Provide the [x, y] coordinate of the cell's center where the given text is located.  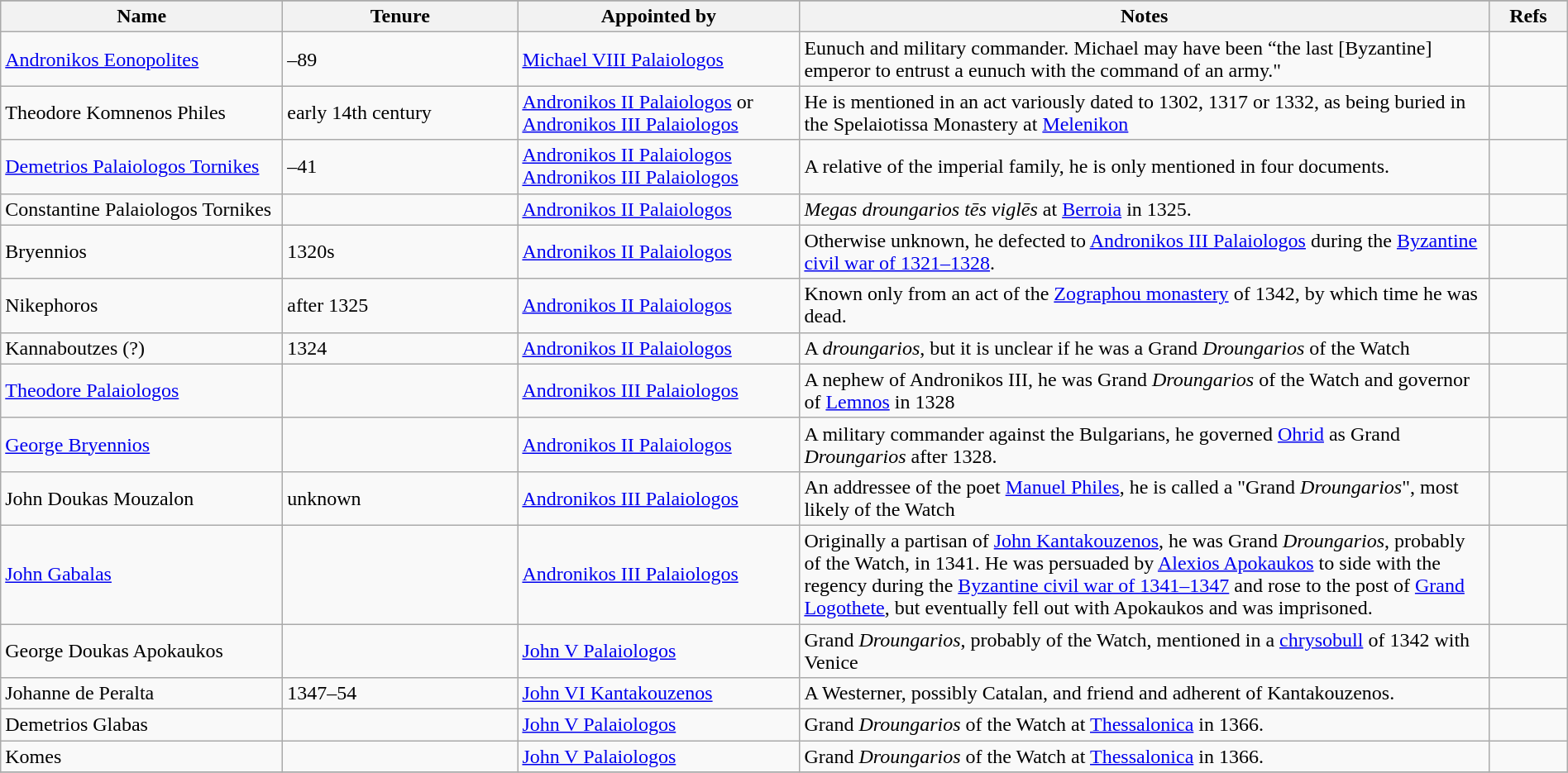
Komes [142, 756]
Johanne de Peralta [142, 694]
Eunuch and military commander. Michael may have been “the last [Byzantine] emperor to entrust a eunuch with the command of an army." [1145, 60]
George Bryennios [142, 445]
Constantine Palaiologos Tornikes [142, 209]
Refs [1528, 17]
Demetrios Palaiologos Tornikes [142, 167]
Notes [1145, 17]
Otherwise unknown, he defected to Andronikos III Palaiologos during the Byzantine civil war of 1321–1328. [1145, 251]
unknown [400, 498]
Known only from an act of the Zographou monastery of 1342, by which time he was dead. [1145, 306]
1347–54 [400, 694]
Theodore Palaiologos [142, 390]
A military commander against the Bulgarians, he governed Ohrid as Grand Droungarios after 1328. [1145, 445]
A relative of the imperial family, he is only mentioned in four documents. [1145, 167]
Theodore Komnenos Philes [142, 112]
John Doukas Mouzalon [142, 498]
Andronikos II Palaiologos orAndronikos III Palaiologos [658, 112]
Name [142, 17]
George Doukas Apokaukos [142, 650]
Appointed by [658, 17]
–41 [400, 167]
He is mentioned in an act variously dated to 1302, 1317 or 1332, as being buried in the Spelaiotissa Monastery at Melenikon [1145, 112]
Andronikos II PalaiologosAndronikos III Palaiologos [658, 167]
early 14th century [400, 112]
A nephew of Andronikos III, he was Grand Droungarios of the Watch and governor of Lemnos in 1328 [1145, 390]
–89 [400, 60]
Demetrios Glabas [142, 725]
John Gabalas [142, 574]
Kannaboutzes (?) [142, 348]
Tenure [400, 17]
John VI Kantakouzenos [658, 694]
A Westerner, possibly Catalan, and friend and adherent of Kantakouzenos. [1145, 694]
Bryennios [142, 251]
Andronikos Eonopolites [142, 60]
after 1325 [400, 306]
A droungarios, but it is unclear if he was a Grand Droungarios of the Watch [1145, 348]
1320s [400, 251]
Nikephoros [142, 306]
Michael VIII Palaiologos [658, 60]
1324 [400, 348]
An addressee of the poet Manuel Philes, he is called a "Grand Droungarios", most likely of the Watch [1145, 498]
Grand Droungarios, probably of the Watch, mentioned in a chrysobull of 1342 with Venice [1145, 650]
Megas droungarios tēs viglēs at Berroia in 1325. [1145, 209]
